From the cell containing the given text, extract its center point as (x, y) coordinate. 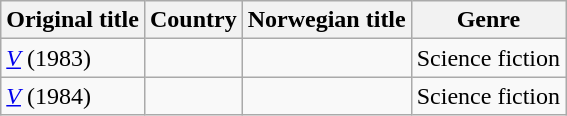
Country (193, 20)
V (1983) (73, 58)
V (1984) (73, 96)
Genre (488, 20)
Norwegian title (326, 20)
Original title (73, 20)
